Extract the (X, Y) coordinate from the center of the cell holding the provided text.  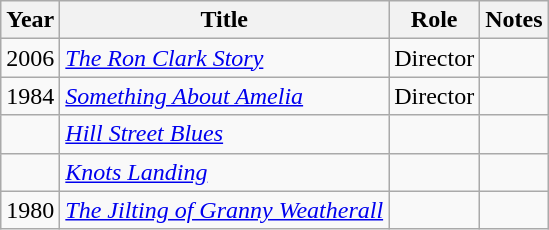
Title (224, 20)
Notes (514, 20)
2006 (30, 58)
1984 (30, 96)
1980 (30, 210)
The Jilting of Granny Weatherall (224, 210)
Role (434, 20)
Something About Amelia (224, 96)
Knots Landing (224, 172)
Year (30, 20)
The Ron Clark Story (224, 58)
Hill Street Blues (224, 134)
